Identify which cell holds the provided text, then report its [X, Y] central coordinate. 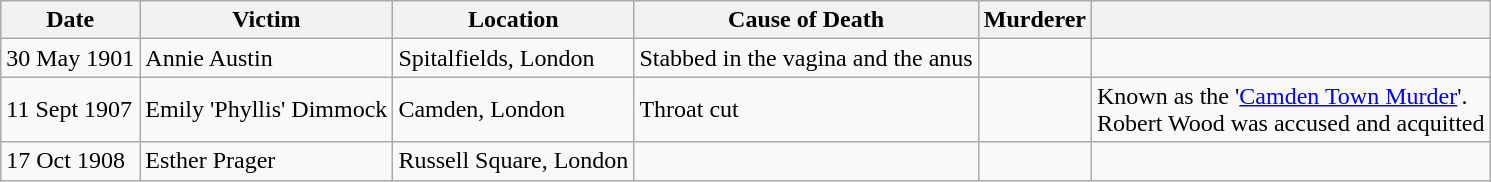
17 Oct 1908 [70, 161]
Spitalfields, London [514, 58]
Cause of Death [806, 20]
Victim [266, 20]
Throat cut [806, 110]
Russell Square, London [514, 161]
Date [70, 20]
Camden, London [514, 110]
Murderer [1034, 20]
30 May 1901 [70, 58]
Annie Austin [266, 58]
Stabbed in the vagina and the anus [806, 58]
Location [514, 20]
Esther Prager [266, 161]
Known as the 'Camden Town Murder'.Robert Wood was accused and acquitted [1290, 110]
11 Sept 1907 [70, 110]
Emily 'Phyllis' Dimmock [266, 110]
